Return the (x, y) coordinate for the center point of the cell that contains the specified text.  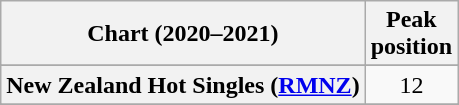
Peakposition (411, 34)
12 (411, 85)
New Zealand Hot Singles (RMNZ) (183, 85)
Chart (2020–2021) (183, 34)
